Determine the (x, y) coordinate at the center of the cell enclosing the given text.  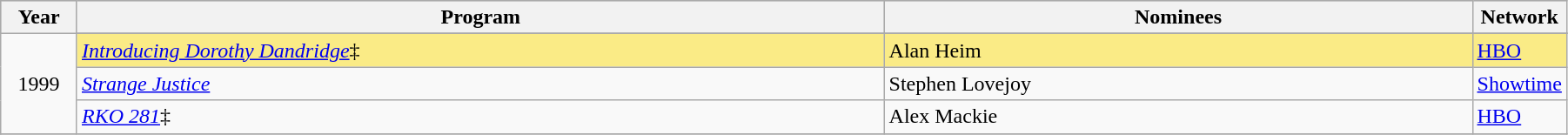
Network (1519, 17)
1999 (39, 84)
Introducing Dorothy Dandridge‡ (480, 51)
Stephen Lovejoy (1178, 84)
Showtime (1519, 84)
Year (39, 17)
Strange Justice (480, 84)
Alan Heim (1178, 51)
Program (480, 17)
RKO 281‡ (480, 117)
Nominees (1178, 17)
Alex Mackie (1178, 117)
